Detect which cell encompasses the target text, then output its (X, Y) center coordinate. 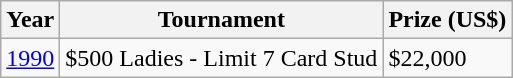
$22,000 (448, 58)
Prize (US$) (448, 20)
Year (30, 20)
Tournament (222, 20)
1990 (30, 58)
$500 Ladies - Limit 7 Card Stud (222, 58)
